Identify which cell holds the provided text, then report its (x, y) central coordinate. 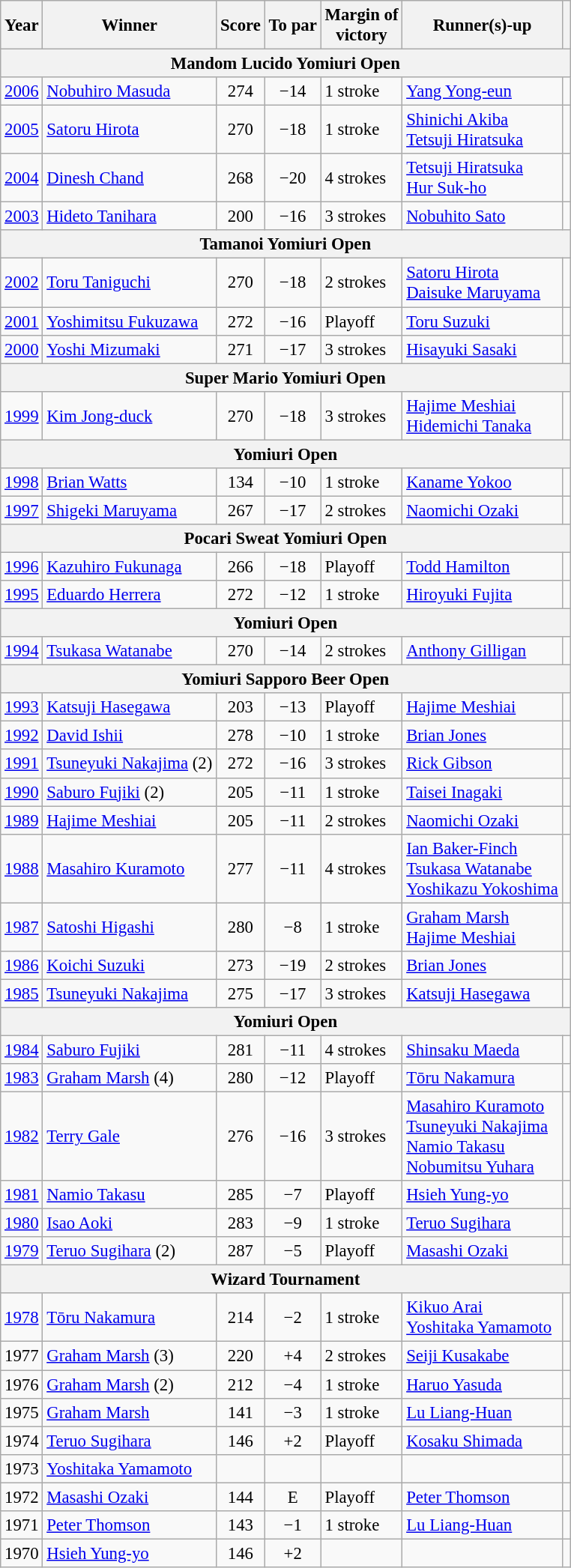
1983 (22, 1078)
Yoshitaka Yamamoto (130, 1468)
2000 (22, 349)
203 (241, 707)
Nobuhiro Masuda (130, 91)
Hajime Meshiai Hidemichi Tanaka (483, 415)
271 (241, 349)
1979 (22, 1251)
212 (241, 1384)
276 (241, 1137)
214 (241, 1317)
1985 (22, 993)
Dinesh Chand (130, 178)
200 (241, 217)
1993 (22, 707)
2005 (22, 130)
−1 (292, 1525)
To par (292, 25)
266 (241, 566)
Hiroyuki Fujita (483, 595)
Nobuhito Sato (483, 217)
−2 (292, 1317)
1994 (22, 651)
−13 (292, 707)
Margin ofvictory (361, 25)
Hideto Tanihara (130, 217)
1972 (22, 1497)
Seiji Kusakabe (483, 1356)
−20 (292, 178)
1989 (22, 820)
273 (241, 966)
1999 (22, 415)
1970 (22, 1553)
1976 (22, 1384)
Haruo Yasuda (483, 1384)
Masahiro Kuramoto Tsuneyuki Nakajima Namio Takasu Nobumitsu Yuhara (483, 1137)
1995 (22, 595)
Rick Gibson (483, 764)
Saburo Fujiki (130, 1050)
1981 (22, 1195)
141 (241, 1412)
Year (22, 25)
Tamanoi Yomiuri Open (285, 245)
Namio Takasu (130, 1195)
Eduardo Herrera (130, 595)
David Ishii (130, 736)
Isao Aoki (130, 1223)
1990 (22, 792)
1971 (22, 1525)
Terry Gale (130, 1137)
Pocari Sweat Yomiuri Open (285, 539)
Ian Baker-Finch Tsukasa Watanabe Yoshikazu Yokoshima (483, 868)
2004 (22, 178)
Graham Marsh (130, 1412)
Mandom Lucido Yomiuri Open (285, 64)
−3 (292, 1412)
Masahiro Kuramoto (130, 868)
Yang Yong-eun (483, 91)
Taisei Inagaki (483, 792)
Tsuneyuki Nakajima (2) (130, 764)
Graham Marsh Hajime Meshiai (483, 927)
1977 (22, 1356)
1982 (22, 1137)
Wizard Tournament (285, 1280)
1974 (22, 1441)
+4 (292, 1356)
Tsuneyuki Nakajima (130, 993)
134 (241, 482)
Brian Watts (130, 482)
1980 (22, 1223)
2003 (22, 217)
Shinichi Akiba Tetsuji Hiratsuka (483, 130)
Shigeki Maruyama (130, 510)
−5 (292, 1251)
1986 (22, 966)
−4 (292, 1384)
Satoshi Higashi (130, 927)
Satoru Hirota (130, 130)
Graham Marsh (4) (130, 1078)
Todd Hamilton (483, 566)
1997 (22, 510)
Saburo Fujiki (2) (130, 792)
Anthony Gilligan (483, 651)
−19 (292, 966)
287 (241, 1251)
277 (241, 868)
220 (241, 1356)
274 (241, 91)
1991 (22, 764)
2006 (22, 91)
Graham Marsh (3) (130, 1356)
283 (241, 1223)
Shinsaku Maeda (483, 1050)
Yoshi Mizumaki (130, 349)
Graham Marsh (2) (130, 1384)
Yomiuri Sapporo Beer Open (285, 679)
Kosaku Shimada (483, 1441)
144 (241, 1497)
Toru Suzuki (483, 321)
143 (241, 1525)
−8 (292, 927)
1978 (22, 1317)
281 (241, 1050)
1988 (22, 868)
1996 (22, 566)
E (292, 1497)
Kim Jong-duck (130, 415)
Koichi Suzuki (130, 966)
Tsukasa Watanabe (130, 651)
Toru Taniguchi (130, 283)
−7 (292, 1195)
275 (241, 993)
1992 (22, 736)
Score (241, 25)
1987 (22, 927)
1973 (22, 1468)
268 (241, 178)
278 (241, 736)
Yoshimitsu Fukuzawa (130, 321)
Kikuo Arai Yoshitaka Yamamoto (483, 1317)
Runner(s)-up (483, 25)
Satoru Hirota Daisuke Maruyama (483, 283)
1984 (22, 1050)
Kaname Yokoo (483, 482)
2001 (22, 321)
Tetsuji Hiratsuka Hur Suk-ho (483, 178)
Super Mario Yomiuri Open (285, 378)
2002 (22, 283)
285 (241, 1195)
1975 (22, 1412)
Hisayuki Sasaki (483, 349)
−9 (292, 1223)
Winner (130, 25)
Teruo Sugihara (2) (130, 1251)
Kazuhiro Fukunaga (130, 566)
267 (241, 510)
1998 (22, 482)
